Scan for the cell matching the given text and deliver its (X, Y) coordinate at center. 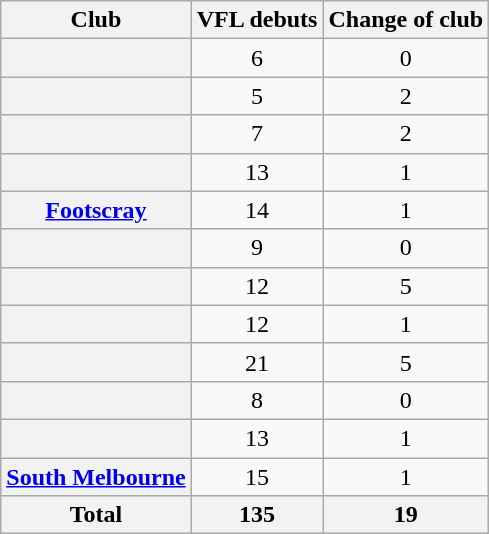
South Melbourne (96, 477)
21 (257, 362)
Footscray (96, 210)
7 (257, 134)
19 (406, 515)
14 (257, 210)
Total (96, 515)
8 (257, 400)
VFL debuts (257, 20)
Club (96, 20)
15 (257, 477)
Change of club (406, 20)
6 (257, 58)
135 (257, 515)
9 (257, 248)
